Extract the (x, y) coordinate from the center of the cell holding the provided text.  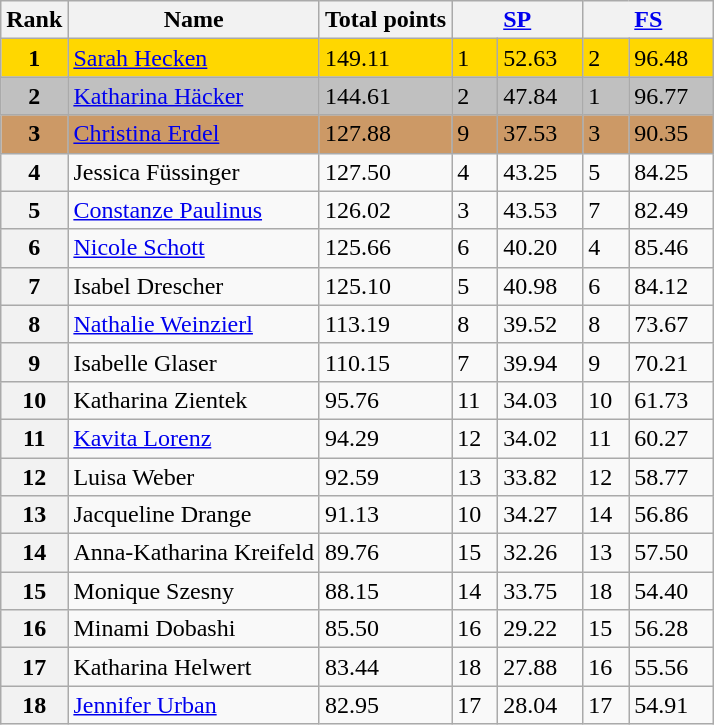
Isabel Drescher (194, 286)
Luisa Weber (194, 477)
57.50 (672, 553)
Name (194, 20)
40.98 (540, 286)
149.11 (385, 58)
27.88 (540, 667)
84.12 (672, 286)
33.75 (540, 591)
40.20 (540, 248)
34.27 (540, 515)
61.73 (672, 400)
33.82 (540, 477)
SP (518, 20)
110.15 (385, 362)
91.13 (385, 515)
95.76 (385, 400)
43.25 (540, 172)
Sarah Hecken (194, 58)
Anna-Katharina Kreifeld (194, 553)
60.27 (672, 438)
FS (648, 20)
144.61 (385, 96)
Kavita Lorenz (194, 438)
Constanze Paulinus (194, 210)
127.50 (385, 172)
Jennifer Urban (194, 705)
52.63 (540, 58)
56.86 (672, 515)
88.15 (385, 591)
85.46 (672, 248)
113.19 (385, 324)
83.44 (385, 667)
47.84 (540, 96)
56.28 (672, 629)
28.04 (540, 705)
39.94 (540, 362)
125.66 (385, 248)
82.49 (672, 210)
Nathalie Weinzierl (194, 324)
94.29 (385, 438)
82.95 (385, 705)
70.21 (672, 362)
Katharina Zientek (194, 400)
126.02 (385, 210)
Isabelle Glaser (194, 362)
Jacqueline Drange (194, 515)
43.53 (540, 210)
34.03 (540, 400)
89.76 (385, 553)
29.22 (540, 629)
96.77 (672, 96)
92.59 (385, 477)
73.67 (672, 324)
Rank (34, 20)
Total points (385, 20)
58.77 (672, 477)
34.02 (540, 438)
84.25 (672, 172)
Katharina Häcker (194, 96)
90.35 (672, 134)
Nicole Schott (194, 248)
Jessica Füssinger (194, 172)
127.88 (385, 134)
32.26 (540, 553)
85.50 (385, 629)
39.52 (540, 324)
125.10 (385, 286)
Katharina Helwert (194, 667)
96.48 (672, 58)
Christina Erdel (194, 134)
55.56 (672, 667)
Monique Szesny (194, 591)
37.53 (540, 134)
54.91 (672, 705)
54.40 (672, 591)
Minami Dobashi (194, 629)
